Capture the cell that displays the provided text and extract its (x, y) central coordinate. 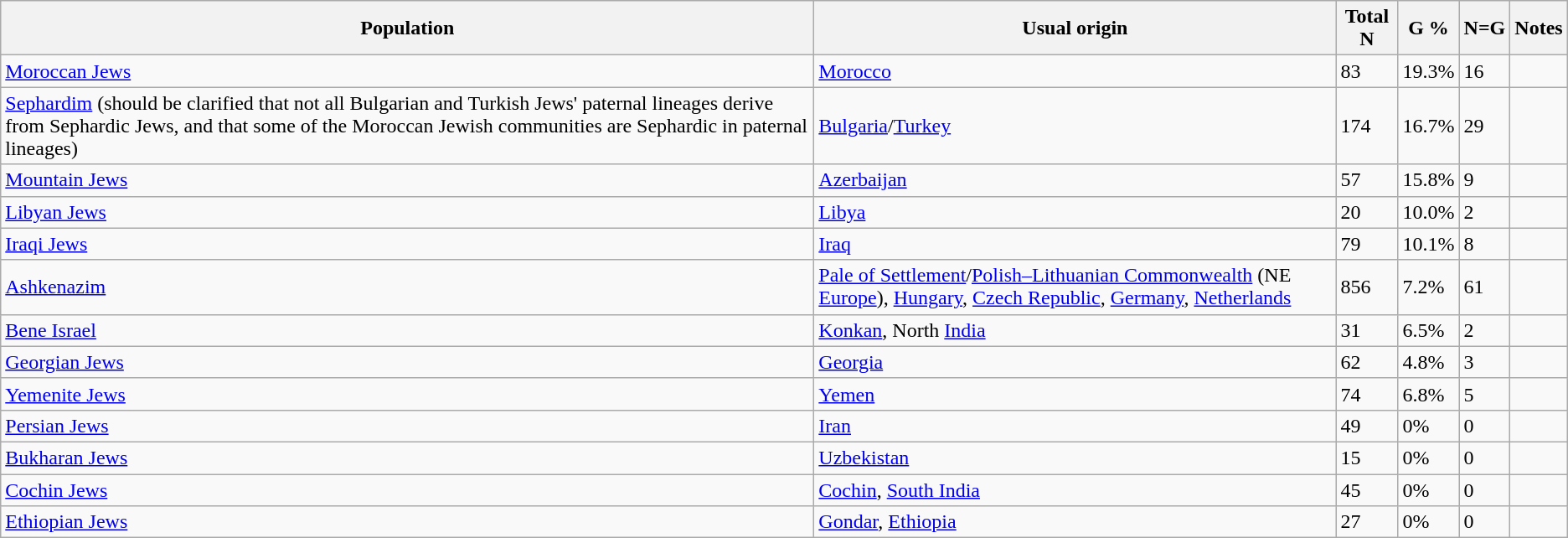
Cochin Jews (407, 490)
16 (1484, 71)
8 (1484, 244)
Notes (1539, 28)
174 (1367, 126)
N=G (1484, 28)
856 (1367, 287)
Azerbaijan (1075, 180)
16.7% (1429, 126)
Ethiopian Jews (407, 522)
Konkan, North India (1075, 330)
Gondar, Ethiopia (1075, 522)
31 (1367, 330)
Ashkenazim (407, 287)
62 (1367, 362)
Total N (1367, 28)
Bene Israel (407, 330)
Persian Jews (407, 426)
Bukharan Jews (407, 458)
5 (1484, 394)
57 (1367, 180)
Uzbekistan (1075, 458)
Libyan Jews (407, 212)
Iraq (1075, 244)
61 (1484, 287)
4.8% (1429, 362)
Yemen (1075, 394)
83 (1367, 71)
Georgia (1075, 362)
G % (1429, 28)
Bulgaria/Turkey (1075, 126)
74 (1367, 394)
Moroccan Jews (407, 71)
Iraqi Jews (407, 244)
Georgian Jews (407, 362)
20 (1367, 212)
15 (1367, 458)
49 (1367, 426)
6.8% (1429, 394)
10.1% (1429, 244)
19.3% (1429, 71)
Mountain Jews (407, 180)
27 (1367, 522)
9 (1484, 180)
3 (1484, 362)
45 (1367, 490)
79 (1367, 244)
6.5% (1429, 330)
Usual origin (1075, 28)
Libya (1075, 212)
Pale of Settlement/Polish–Lithuanian Commonwealth (NE Europe), Hungary, Czech Republic, Germany, Netherlands (1075, 287)
Population (407, 28)
15.8% (1429, 180)
Yemenite Jews (407, 394)
Iran (1075, 426)
Cochin, South India (1075, 490)
Morocco (1075, 71)
10.0% (1429, 212)
7.2% (1429, 287)
29 (1484, 126)
